Search for the cell housing the specified text and yield its [X, Y] center coordinate. 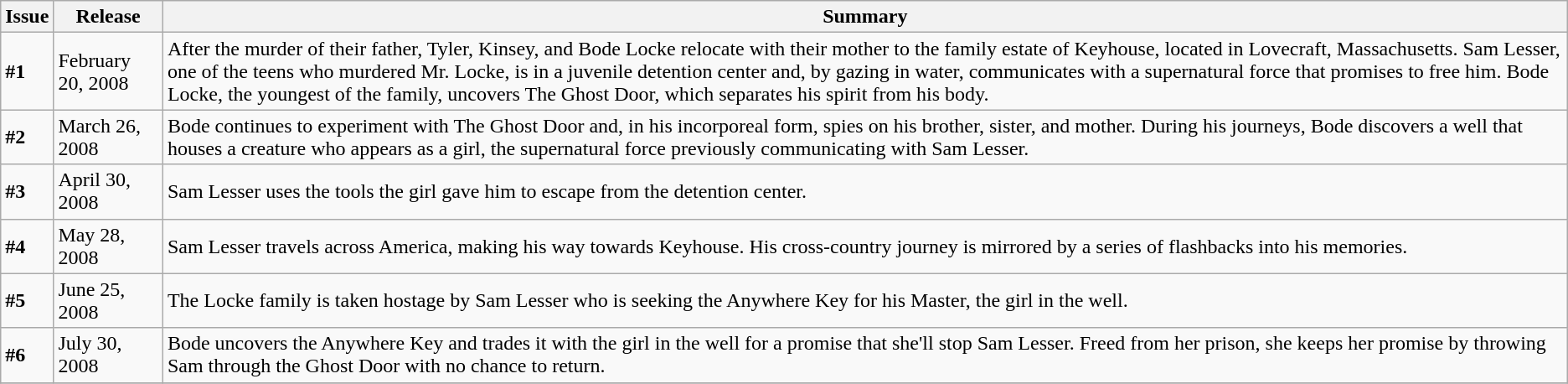
Sam Lesser uses the tools the girl gave him to escape from the detention center. [864, 191]
Release [109, 17]
#2 [27, 138]
#1 [27, 71]
#4 [27, 246]
February 20, 2008 [109, 71]
Issue [27, 17]
March 26, 2008 [109, 138]
Summary [864, 17]
The Locke family is taken hostage by Sam Lesser who is seeking the Anywhere Key for his Master, the girl in the well. [864, 300]
May 28, 2008 [109, 246]
July 30, 2008 [109, 355]
#3 [27, 191]
#6 [27, 355]
#5 [27, 300]
June 25, 2008 [109, 300]
April 30, 2008 [109, 191]
